Locate the cell with the specified text and output its (x, y) center coordinate. 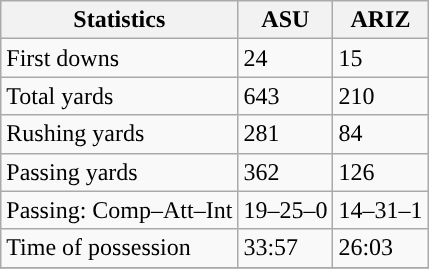
84 (380, 134)
Total yards (120, 96)
Time of possession (120, 248)
24 (286, 58)
362 (286, 172)
ASU (286, 20)
Passing: Comp–Att–Int (120, 210)
First downs (120, 58)
15 (380, 58)
281 (286, 134)
26:03 (380, 248)
Statistics (120, 20)
210 (380, 96)
ARIZ (380, 20)
126 (380, 172)
33:57 (286, 248)
19–25–0 (286, 210)
14–31–1 (380, 210)
643 (286, 96)
Rushing yards (120, 134)
Passing yards (120, 172)
